Capture the cell that displays the provided text and extract its [x, y] central coordinate. 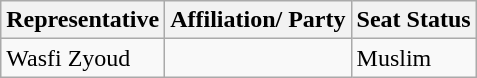
Muslim [414, 58]
Seat Status [414, 20]
Representative [83, 20]
Affiliation/ Party [258, 20]
Wasfi Zyoud [83, 58]
